Return the [X, Y] coordinate for the center point of the cell that contains the specified text.  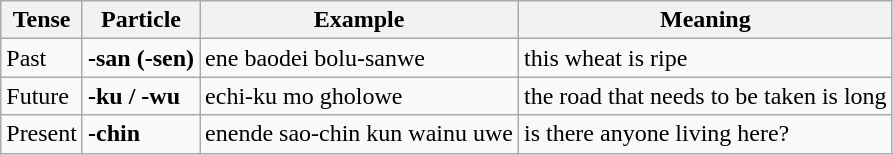
ene baodei bolu-sanwe [360, 58]
-chin [140, 134]
is there anyone living here? [706, 134]
echi-ku mo gholowe [360, 96]
this wheat is ripe [706, 58]
Future [42, 96]
Example [360, 20]
-san (-sen) [140, 58]
Tense [42, 20]
-ku / -wu [140, 96]
Past [42, 58]
Meaning [706, 20]
enende sao-chin kun wainu uwe [360, 134]
Particle [140, 20]
Present [42, 134]
the road that needs to be taken is long [706, 96]
